Locate the cell with the specified text and output its (X, Y) center coordinate. 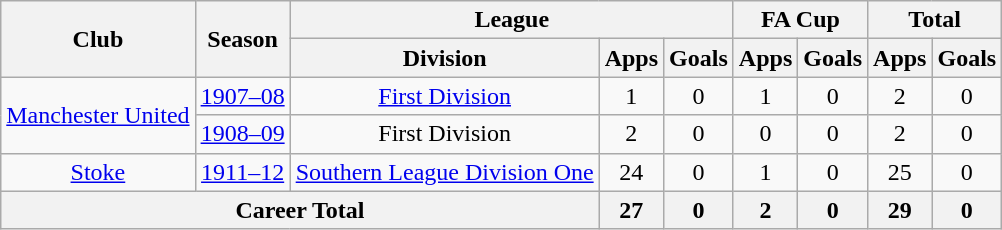
Club (98, 39)
Total (935, 20)
Southern League Division One (444, 172)
1908–09 (242, 134)
29 (900, 210)
24 (631, 172)
1911–12 (242, 172)
Manchester United (98, 115)
1907–08 (242, 96)
Division (444, 58)
Career Total (300, 210)
25 (900, 172)
27 (631, 210)
FA Cup (800, 20)
League (512, 20)
Season (242, 39)
Stoke (98, 172)
